From the cell containing the given text, extract its center point as [X, Y] coordinate. 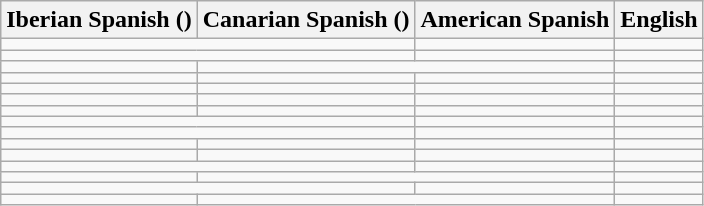
Iberian Spanish () [99, 20]
English [659, 20]
Canarian Spanish () [306, 20]
American Spanish [515, 20]
